Detect which cell encompasses the target text, then output its [x, y] center coordinate. 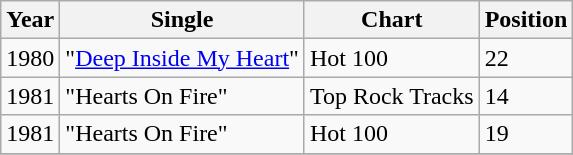
"Deep Inside My Heart" [182, 58]
1980 [30, 58]
14 [526, 96]
Position [526, 20]
22 [526, 58]
Single [182, 20]
Year [30, 20]
Top Rock Tracks [392, 96]
19 [526, 134]
Chart [392, 20]
